Capture the cell that displays the provided text and extract its (X, Y) central coordinate. 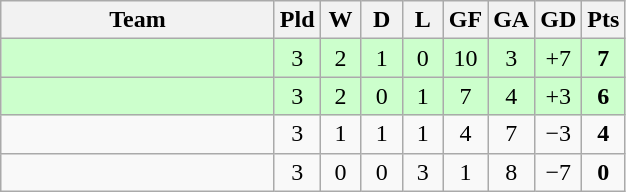
6 (604, 96)
8 (512, 172)
+7 (558, 58)
GF (465, 20)
−3 (558, 134)
D (382, 20)
Pts (604, 20)
GA (512, 20)
L (422, 20)
Team (138, 20)
−7 (558, 172)
10 (465, 58)
W (340, 20)
+3 (558, 96)
GD (558, 20)
Pld (297, 20)
